For the text-containing cell, return its midpoint in (x, y) coordinate format. 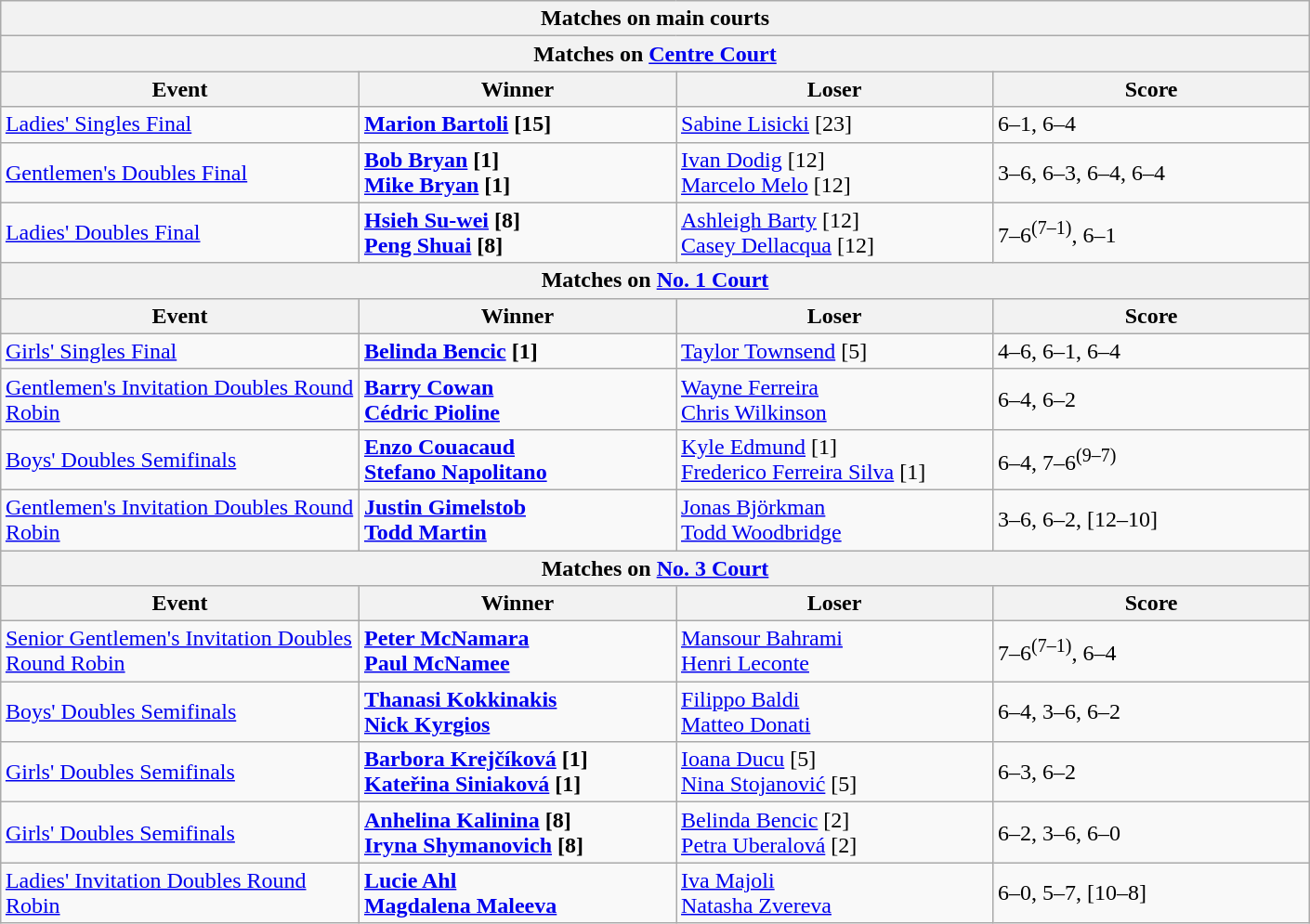
Lucie Ahl Magdalena Maleeva (517, 893)
Wayne Ferreira Chris Wilkinson (834, 399)
Ashleigh Barty [12] Casey Dellacqua [12] (834, 232)
Taylor Townsend [5] (834, 351)
Justin Gimelstob Todd Martin (517, 520)
Gentlemen's Doubles Final (179, 173)
Hsieh Su-wei [8] Peng Shuai [8] (517, 232)
Ladies' Singles Final (179, 124)
6–4, 3–6, 6–2 (1152, 711)
Matches on No. 1 Court (654, 280)
Belinda Bencic [1] (517, 351)
Jonas Björkman Todd Woodbridge (834, 520)
6–2, 3–6, 6–0 (1152, 832)
Mansour Bahrami Henri Leconte (834, 652)
3–6, 6–2, [12–10] (1152, 520)
Girls' Singles Final (179, 351)
3–6, 6–3, 6–4, 6–4 (1152, 173)
4–6, 6–1, 6–4 (1152, 351)
Marion Bartoli [15] (517, 124)
6–4, 6–2 (1152, 399)
Peter McNamara Paul McNamee (517, 652)
Belinda Bencic [2] Petra Uberalová [2] (834, 832)
7–6(7–1), 6–1 (1152, 232)
Anhelina Kalinina [8] Iryna Shymanovich [8] (517, 832)
6–0, 5–7, [10–8] (1152, 893)
Ioana Ducu [5] Nina Stojanović [5] (834, 773)
Filippo Baldi Matteo Donati (834, 711)
Enzo Couacaud Stefano Napolitano (517, 459)
Senior Gentlemen's Invitation Doubles Round Robin (179, 652)
Matches on No. 3 Court (654, 567)
Ladies' Doubles Final (179, 232)
6–4, 7–6(9–7) (1152, 459)
Thanasi Kokkinakis Nick Kyrgios (517, 711)
6–3, 6–2 (1152, 773)
Barry Cowan Cédric Pioline (517, 399)
7–6(7–1), 6–4 (1152, 652)
Matches on main courts (654, 19)
Kyle Edmund [1] Frederico Ferreira Silva [1] (834, 459)
Matches on Centre Court (654, 54)
Ivan Dodig [12] Marcelo Melo [12] (834, 173)
Sabine Lisicki [23] (834, 124)
Iva Majoli Natasha Zvereva (834, 893)
Bob Bryan [1] Mike Bryan [1] (517, 173)
Barbora Krejčíková [1] Kateřina Siniaková [1] (517, 773)
Ladies' Invitation Doubles Round Robin (179, 893)
6–1, 6–4 (1152, 124)
